For the text-containing cell, return its midpoint in (X, Y) coordinate format. 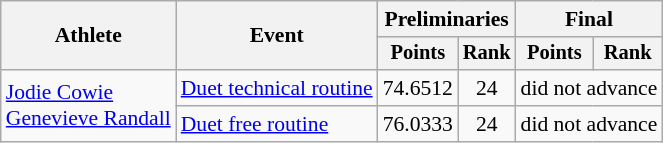
74.6512 (418, 88)
Duet technical routine (277, 88)
Preliminaries (447, 19)
Duet free routine (277, 124)
Final (590, 19)
76.0333 (418, 124)
Athlete (88, 36)
Event (277, 36)
Jodie CowieGenevieve Randall (88, 106)
